Output the [x, y] coordinate of the center of the cell containing the given text.  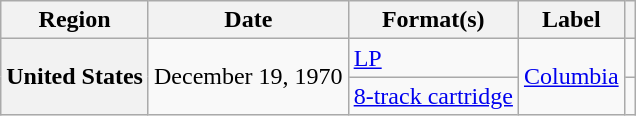
8-track cartridge [433, 96]
Columbia [571, 77]
Label [571, 20]
United States [75, 77]
LP [433, 58]
December 19, 1970 [248, 77]
Date [248, 20]
Format(s) [433, 20]
Region [75, 20]
